Output the (X, Y) coordinate of the center of the cell containing the given text.  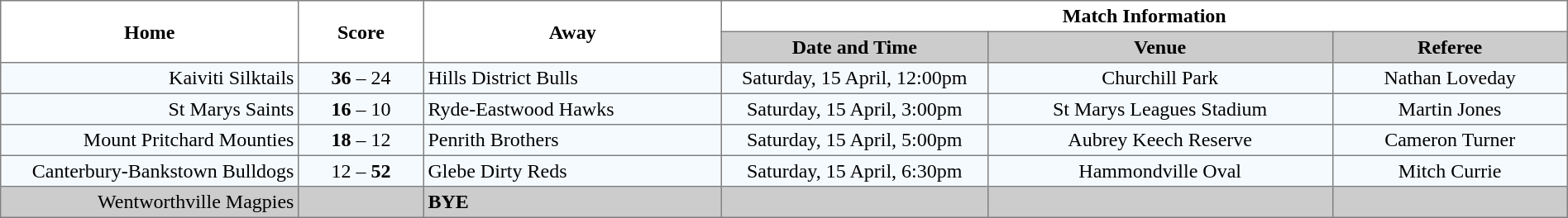
Churchill Park (1159, 78)
Home (150, 31)
Nathan Loveday (1450, 78)
12 – 52 (361, 171)
Glebe Dirty Reds (572, 171)
Wentworthville Magpies (150, 202)
Kaiviti Silktails (150, 78)
16 – 10 (361, 109)
Away (572, 31)
Penrith Brothers (572, 140)
St Marys Saints (150, 109)
Venue (1159, 47)
Date and Time (854, 47)
BYE (572, 202)
Saturday, 15 April, 12:00pm (854, 78)
Mitch Currie (1450, 171)
Mount Pritchard Mounties (150, 140)
Referee (1450, 47)
Martin Jones (1450, 109)
Match Information (1145, 17)
Saturday, 15 April, 5:00pm (854, 140)
Aubrey Keech Reserve (1159, 140)
Hammondville Oval (1159, 171)
18 – 12 (361, 140)
Saturday, 15 April, 3:00pm (854, 109)
Cameron Turner (1450, 140)
Hills District Bulls (572, 78)
St Marys Leagues Stadium (1159, 109)
36 – 24 (361, 78)
Ryde-Eastwood Hawks (572, 109)
Score (361, 31)
Canterbury-Bankstown Bulldogs (150, 171)
Saturday, 15 April, 6:30pm (854, 171)
